Locate the cell with the specified text and output its [x, y] center coordinate. 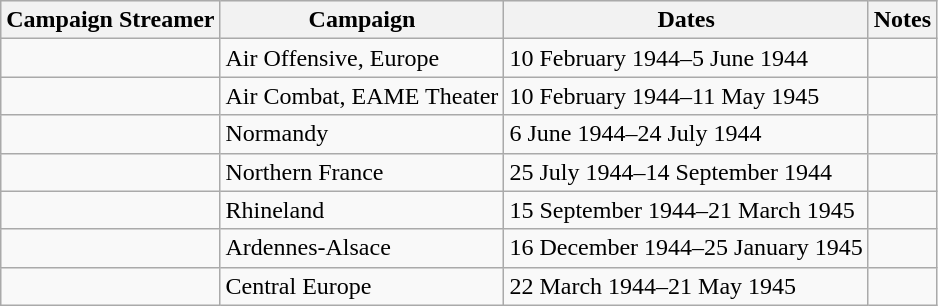
10 February 1944–11 May 1945 [686, 96]
Air Combat, EAME Theater [362, 96]
Northern France [362, 172]
Dates [686, 20]
10 February 1944–5 June 1944 [686, 58]
Central Europe [362, 286]
Ardennes-Alsace [362, 248]
Rhineland [362, 210]
Campaign Streamer [110, 20]
Campaign [362, 20]
Notes [902, 20]
22 March 1944–21 May 1945 [686, 286]
Air Offensive, Europe [362, 58]
16 December 1944–25 January 1945 [686, 248]
6 June 1944–24 July 1944 [686, 134]
25 July 1944–14 September 1944 [686, 172]
15 September 1944–21 March 1945 [686, 210]
Normandy [362, 134]
